Search for the cell housing the specified text and yield its [x, y] center coordinate. 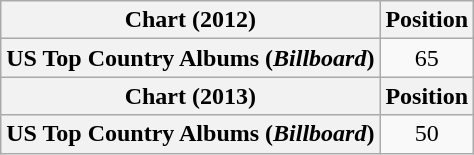
50 [427, 134]
65 [427, 58]
Chart (2012) [190, 20]
Chart (2013) [190, 96]
